Return the [x, y] coordinate for the center point of the cell that contains the specified text.  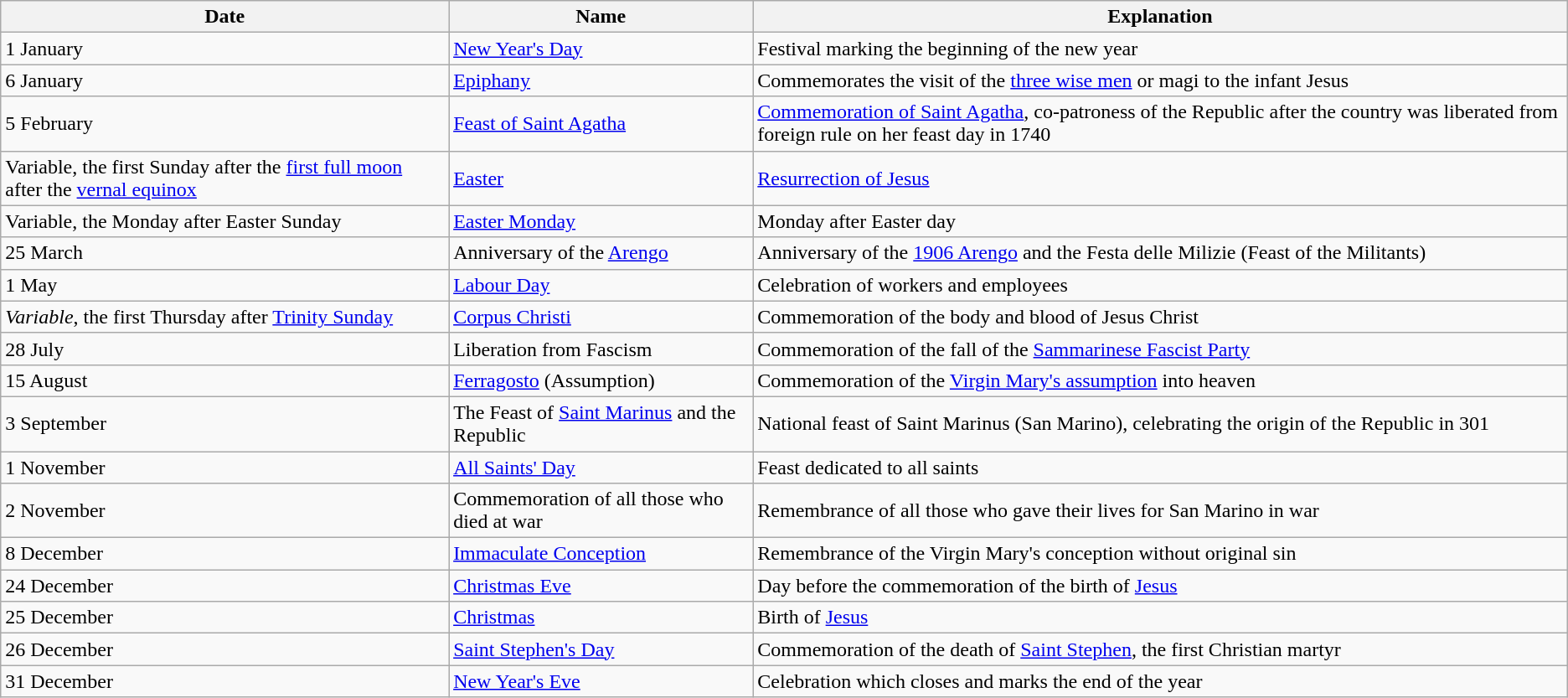
2 November [224, 511]
3 September [224, 424]
Name [601, 17]
Anniversary of the Arengo [601, 253]
Easter Monday [601, 221]
Resurrection of Jesus [1160, 178]
26 December [224, 649]
Commemoration of the Virgin Mary's assumption into heaven [1160, 380]
Birth of Jesus [1160, 618]
Feast of Saint Agatha [601, 124]
Easter [601, 178]
1 November [224, 467]
1 January [224, 49]
Variable, the first Thursday after Trinity Sunday [224, 317]
8 December [224, 554]
Day before the commemoration of the birth of Jesus [1160, 586]
Festival marking the beginning of the new year [1160, 49]
25 March [224, 253]
Corpus Christi [601, 317]
National feast of Saint Marinus (San Marino), celebrating the origin of the Republic in 301 [1160, 424]
31 December [224, 681]
Remembrance of the Virgin Mary's conception without original sin [1160, 554]
15 August [224, 380]
Variable, the first Sunday after the first full moon after the vernal equinox [224, 178]
Remembrance of all those who gave their lives for San Marino in war [1160, 511]
Commemoration of the body and blood of Jesus Christ [1160, 317]
Commemoration of all those who died at war [601, 511]
Celebration of workers and employees [1160, 285]
28 July [224, 349]
Variable, the Monday after Easter Sunday [224, 221]
Labour Day [601, 285]
Christmas Eve [601, 586]
Explanation [1160, 17]
New Year's Day [601, 49]
Anniversary of the 1906 Arengo and the Festa delle Milizie (Feast of the Militants) [1160, 253]
25 December [224, 618]
Date [224, 17]
Commemorates the visit of the three wise men or magi to the infant Jesus [1160, 80]
Commemoration of the death of Saint Stephen, the first Christian martyr [1160, 649]
Saint Stephen's Day [601, 649]
New Year's Eve [601, 681]
Liberation from Fascism [601, 349]
Commemoration of the fall of the Sammarinese Fascist Party [1160, 349]
Celebration which closes and marks the end of the year [1160, 681]
Ferragosto (Assumption) [601, 380]
6 January [224, 80]
Epiphany [601, 80]
Christmas [601, 618]
24 December [224, 586]
5 February [224, 124]
Immaculate Conception [601, 554]
Feast dedicated to all saints [1160, 467]
1 May [224, 285]
Monday after Easter day [1160, 221]
Commemoration of Saint Agatha, co-patroness of the Republic after the country was liberated from foreign rule on her feast day in 1740 [1160, 124]
The Feast of Saint Marinus and the Republic [601, 424]
All Saints' Day [601, 467]
